Return the [x, y] coordinate for the center point of the cell that contains the specified text.  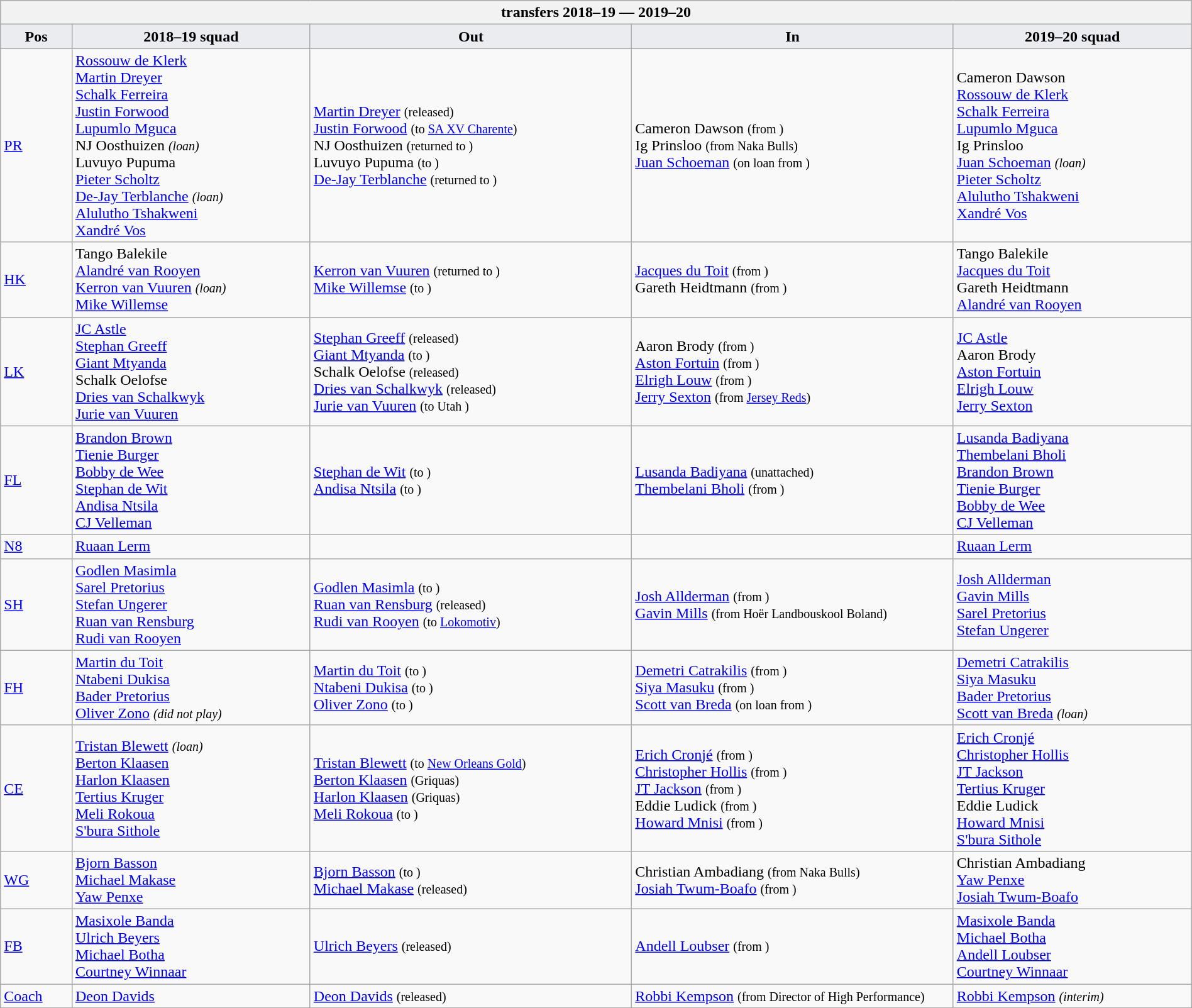
Deon Davids [191, 995]
2018–19 squad [191, 36]
Brandon Brown Tienie Burger Bobby de Wee Stephan de Wit Andisa Ntsila CJ Velleman [191, 480]
In [793, 36]
Erich Cronjé (from ) Christopher Hollis (from ) JT Jackson (from ) Eddie Ludick (from ) Howard Mnisi (from ) [793, 788]
Deon Davids (released) [471, 995]
Tango Balekile Jacques du Toit Gareth Heidtmann Alandré van Rooyen [1073, 279]
Erich Cronjé Christopher Hollis JT Jackson Tertius Kruger Eddie Ludick Howard Mnisi S'bura Sithole [1073, 788]
Tristan Blewett (loan) Berton Klaasen Harlon Klaasen Tertius Kruger Meli Rokoua S'bura Sithole [191, 788]
SH [36, 604]
CE [36, 788]
Cameron Dawson (from ) Ig Prinsloo (from Naka Bulls) Juan Schoeman (on loan from ) [793, 145]
JC Astle Stephan Greeff Giant Mtyanda Schalk Oelofse Dries van Schalkwyk Jurie van Vuuren [191, 371]
Josh Allderman Gavin Mills Sarel Pretorius Stefan Ungerer [1073, 604]
Lusanda Badiyana (unattached) Thembelani Bholi (from ) [793, 480]
Stephan de Wit (to ) Andisa Ntsila (to ) [471, 480]
JC Astle Aaron Brody Aston Fortuin Elrigh Louw Jerry Sexton [1073, 371]
Robbi Kempson (interim) [1073, 995]
Christian Ambadiang (from Naka Bulls) Josiah Twum-Boafo (from ) [793, 880]
Cameron Dawson Rossouw de Klerk Schalk Ferreira Lupumlo Mguca Ig Prinsloo Juan Schoeman (loan) Pieter Scholtz Alulutho Tshakweni Xandré Vos [1073, 145]
Godlen Masimla (to ) Ruan van Rensburg (released) Rudi van Rooyen (to Lokomotiv) [471, 604]
Jacques du Toit (from ) Gareth Heidtmann (from ) [793, 279]
Godlen Masimla Sarel Pretorius Stefan Ungerer Ruan van Rensburg Rudi van Rooyen [191, 604]
FL [36, 480]
Demetri Catrakilis Siya Masuku Bader Pretorius Scott van Breda (loan) [1073, 688]
transfers 2018–19 — 2019–20 [596, 13]
Lusanda Badiyana Thembelani Bholi Brandon Brown Tienie Burger Bobby de Wee CJ Velleman [1073, 480]
Masixole Banda Michael Botha Andell Loubser Courtney Winnaar [1073, 946]
Stephan Greeff (released) Giant Mtyanda (to ) Schalk Oelofse (released) Dries van Schalkwyk (released) Jurie van Vuuren (to Utah ) [471, 371]
Bjorn Basson Michael Makase Yaw Penxe [191, 880]
LK [36, 371]
Out [471, 36]
WG [36, 880]
Demetri Catrakilis (from ) Siya Masuku (from ) Scott van Breda (on loan from ) [793, 688]
Josh Allderman (from ) Gavin Mills (from Hoër Landbouskool Boland) [793, 604]
Coach [36, 995]
Ulrich Beyers (released) [471, 946]
Aaron Brody (from ) Aston Fortuin (from ) Elrigh Louw (from ) Jerry Sexton (from Jersey Reds) [793, 371]
Pos [36, 36]
Andell Loubser (from ) [793, 946]
Kerron van Vuuren (returned to ) Mike Willemse (to ) [471, 279]
Christian Ambadiang Yaw Penxe Josiah Twum-Boafo [1073, 880]
Martin du Toit Ntabeni Dukisa Bader Pretorius Oliver Zono (did not play) [191, 688]
2019–20 squad [1073, 36]
N8 [36, 546]
Tristan Blewett (to New Orleans Gold) Berton Klaasen (Griquas) Harlon Klaasen (Griquas) Meli Rokoua (to ) [471, 788]
Martin Dreyer (released) Justin Forwood (to SA XV Charente) NJ Oosthuizen (returned to ) Luvuyo Pupuma (to ) De-Jay Terblanche (returned to ) [471, 145]
Masixole Banda Ulrich Beyers Michael Botha Courtney Winnaar [191, 946]
Martin du Toit (to ) Ntabeni Dukisa (to ) Oliver Zono (to ) [471, 688]
FH [36, 688]
Robbi Kempson (from Director of High Performance) [793, 995]
HK [36, 279]
Bjorn Basson (to ) Michael Makase (released) [471, 880]
Tango Balekile Alandré van Rooyen Kerron van Vuuren (loan) Mike Willemse [191, 279]
FB [36, 946]
PR [36, 145]
